Identify which cell holds the provided text, then report its [x, y] central coordinate. 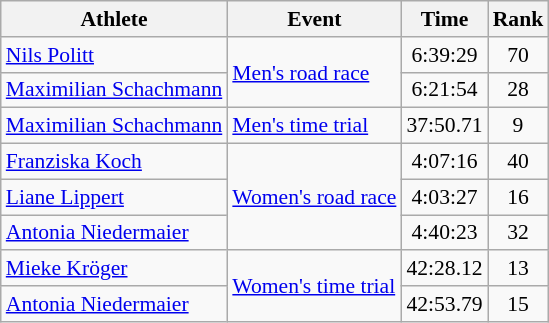
Women's road race [314, 198]
Franziska Koch [114, 162]
42:28.12 [444, 269]
70 [518, 55]
6:39:29 [444, 55]
Athlete [114, 19]
4:40:23 [444, 233]
Men's time trial [314, 126]
40 [518, 162]
Time [444, 19]
32 [518, 233]
Women's time trial [314, 286]
4:07:16 [444, 162]
37:50.71 [444, 126]
6:21:54 [444, 90]
42:53.79 [444, 304]
Mieke Kröger [114, 269]
28 [518, 90]
13 [518, 269]
Nils Politt [114, 55]
Men's road race [314, 72]
9 [518, 126]
Liane Lippert [114, 197]
4:03:27 [444, 197]
16 [518, 197]
Event [314, 19]
Rank [518, 19]
15 [518, 304]
